Capture the cell that displays the provided text and extract its [x, y] central coordinate. 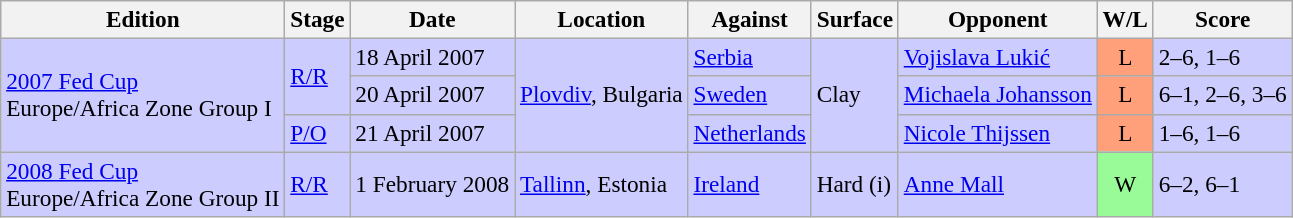
Edition [143, 19]
Location [602, 19]
Clay [854, 94]
1 February 2008 [432, 184]
20 April 2007 [432, 95]
Hard (i) [854, 184]
2–6, 1–6 [1222, 57]
Score [1222, 19]
Date [432, 19]
Against [750, 19]
6–1, 2–6, 3–6 [1222, 95]
W/L [1125, 19]
Anne Mall [998, 184]
P/O [318, 133]
Tallinn, Estonia [602, 184]
21 April 2007 [432, 133]
1–6, 1–6 [1222, 133]
Surface [854, 19]
W [1125, 184]
Stage [318, 19]
2007 Fed Cup Europe/Africa Zone Group I [143, 94]
Nicole Thijssen [998, 133]
Netherlands [750, 133]
Plovdiv, Bulgaria [602, 94]
2008 Fed Cup Europe/Africa Zone Group II [143, 184]
Vojislava Lukić [998, 57]
Michaela Johansson [998, 95]
Serbia [750, 57]
Sweden [750, 95]
18 April 2007 [432, 57]
Opponent [998, 19]
6–2, 6–1 [1222, 184]
Ireland [750, 184]
